From the cell containing the given text, extract its center point as (X, Y) coordinate. 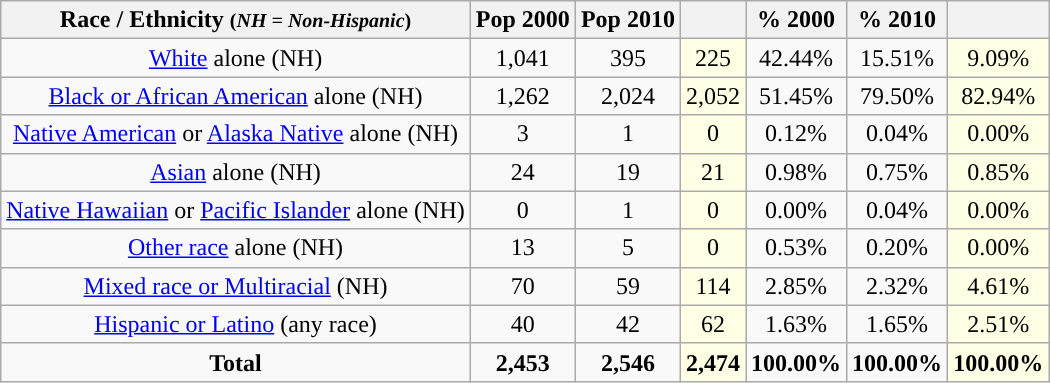
4.61% (998, 286)
2.51% (998, 324)
5 (628, 248)
59 (628, 286)
1,041 (522, 58)
Hispanic or Latino (any race) (236, 324)
2.32% (898, 286)
70 (522, 286)
2,052 (712, 96)
Black or African American alone (NH) (236, 96)
0.12% (796, 134)
2,024 (628, 96)
21 (712, 172)
24 (522, 172)
Mixed race or Multiracial (NH) (236, 286)
2.85% (796, 286)
51.45% (796, 96)
42 (628, 324)
Native Hawaiian or Pacific Islander alone (NH) (236, 210)
395 (628, 58)
Total (236, 362)
Pop 2010 (628, 20)
2,546 (628, 362)
Asian alone (NH) (236, 172)
Other race alone (NH) (236, 248)
% 2000 (796, 20)
42.44% (796, 58)
3 (522, 134)
Native American or Alaska Native alone (NH) (236, 134)
19 (628, 172)
79.50% (898, 96)
Race / Ethnicity (NH = Non-Hispanic) (236, 20)
2,474 (712, 362)
0.53% (796, 248)
114 (712, 286)
1,262 (522, 96)
White alone (NH) (236, 58)
0.98% (796, 172)
Pop 2000 (522, 20)
2,453 (522, 362)
82.94% (998, 96)
13 (522, 248)
0.75% (898, 172)
0.20% (898, 248)
0.85% (998, 172)
9.09% (998, 58)
15.51% (898, 58)
225 (712, 58)
1.65% (898, 324)
% 2010 (898, 20)
62 (712, 324)
1.63% (796, 324)
40 (522, 324)
